Search for the cell housing the specified text and yield its [x, y] center coordinate. 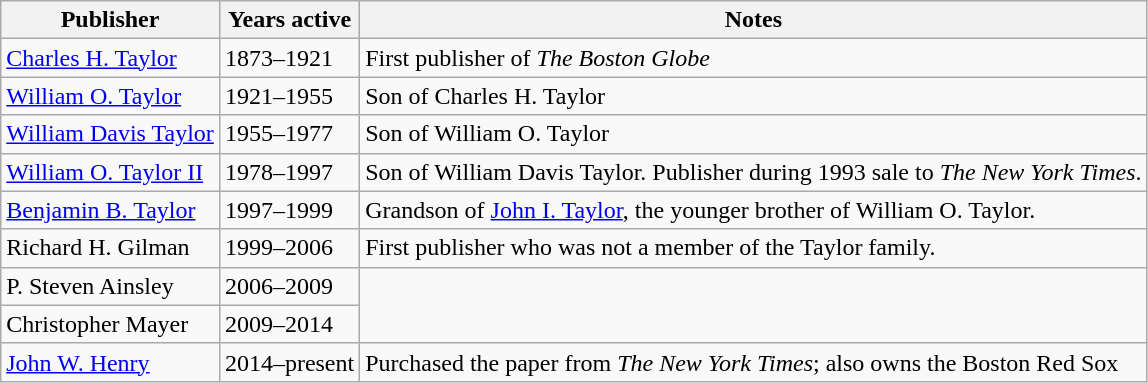
Notes [754, 20]
Benjamin B. Taylor [110, 210]
Years active [289, 20]
Grandson of John I. Taylor, the younger brother of William O. Taylor. [754, 210]
2009–2014 [289, 324]
First publisher of The Boston Globe [754, 58]
William Davis Taylor [110, 134]
1978–1997 [289, 172]
2014–present [289, 362]
Purchased the paper from The New York Times; also owns the Boston Red Sox [754, 362]
1997–1999 [289, 210]
Publisher [110, 20]
Christopher Mayer [110, 324]
William O. Taylor II [110, 172]
Son of William Davis Taylor. Publisher during 1993 sale to The New York Times. [754, 172]
William O. Taylor [110, 96]
Son of William O. Taylor [754, 134]
1955–1977 [289, 134]
John W. Henry [110, 362]
Richard H. Gilman [110, 248]
1999–2006 [289, 248]
1873–1921 [289, 58]
Son of Charles H. Taylor [754, 96]
1921–1955 [289, 96]
P. Steven Ainsley [110, 286]
First publisher who was not a member of the Taylor family. [754, 248]
Charles H. Taylor [110, 58]
2006–2009 [289, 286]
